Return [X, Y] of the center of cell containing provided text 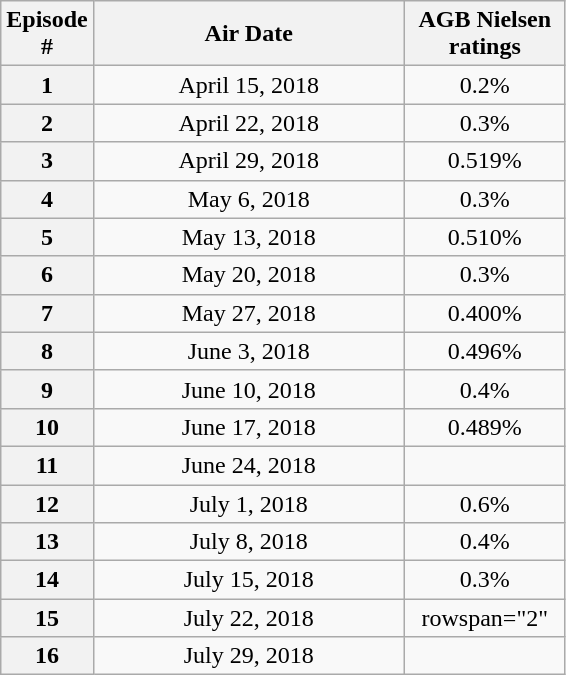
May 27, 2018 [248, 313]
June 3, 2018 [248, 351]
0.2% [484, 85]
13 [47, 542]
0.496% [484, 351]
3 [47, 161]
Air Date [248, 34]
June 10, 2018 [248, 389]
May 20, 2018 [248, 275]
April 15, 2018 [248, 85]
June 17, 2018 [248, 427]
2 [47, 123]
0.489% [484, 427]
14 [47, 580]
15 [47, 618]
1 [47, 85]
July 15, 2018 [248, 580]
rowspan="2" [484, 618]
July 8, 2018 [248, 542]
7 [47, 313]
July 1, 2018 [248, 503]
April 22, 2018 [248, 123]
July 29, 2018 [248, 656]
6 [47, 275]
0.519% [484, 161]
April 29, 2018 [248, 161]
0.400% [484, 313]
0.510% [484, 237]
May 6, 2018 [248, 199]
12 [47, 503]
AGB Nielsen ratings [484, 34]
10 [47, 427]
8 [47, 351]
5 [47, 237]
May 13, 2018 [248, 237]
July 22, 2018 [248, 618]
11 [47, 465]
9 [47, 389]
16 [47, 656]
June 24, 2018 [248, 465]
Episode # [47, 34]
0.6% [484, 503]
4 [47, 199]
